Find where the given text appears and provide that cell's center as [X, Y] coordinate. 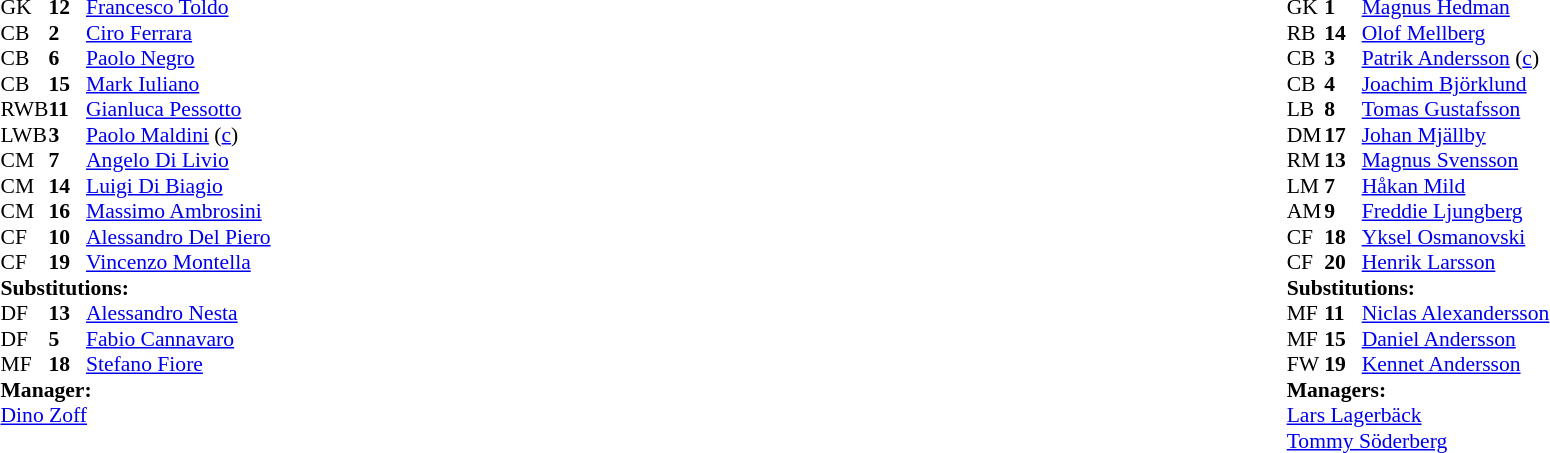
Paolo Negro [178, 59]
Olof Mellberg [1456, 33]
RM [1306, 161]
5 [67, 339]
Henrik Larsson [1456, 263]
Lars LagerbäckTommy Söderberg [1418, 428]
8 [1343, 109]
Stefano Fiore [178, 365]
Manager: [135, 390]
Freddie Ljungberg [1456, 211]
Angelo Di Livio [178, 161]
20 [1343, 263]
RB [1306, 33]
Alessandro Del Piero [178, 237]
Mark Iuliano [178, 84]
Daniel Andersson [1456, 339]
17 [1343, 135]
LWB [24, 135]
Ciro Ferrara [178, 33]
Kennet Andersson [1456, 365]
Tomas Gustafsson [1456, 109]
Paolo Maldini (c) [178, 135]
Alessandro Nesta [178, 313]
6 [67, 59]
LM [1306, 186]
Dino Zoff [135, 415]
9 [1343, 211]
4 [1343, 84]
Magnus Svensson [1456, 161]
Luigi Di Biagio [178, 186]
Massimo Ambrosini [178, 211]
AM [1306, 211]
LB [1306, 109]
Vincenzo Montella [178, 263]
2 [67, 33]
DM [1306, 135]
Fabio Cannavaro [178, 339]
Joachim Björklund [1456, 84]
Niclas Alexandersson [1456, 313]
Yksel Osmanovski [1456, 237]
Patrik Andersson (c) [1456, 59]
FW [1306, 365]
16 [67, 211]
10 [67, 237]
RWB [24, 109]
Managers: [1418, 390]
Johan Mjällby [1456, 135]
Gianluca Pessotto [178, 109]
Håkan Mild [1456, 186]
